Return [X, Y] of the center of cell containing provided text 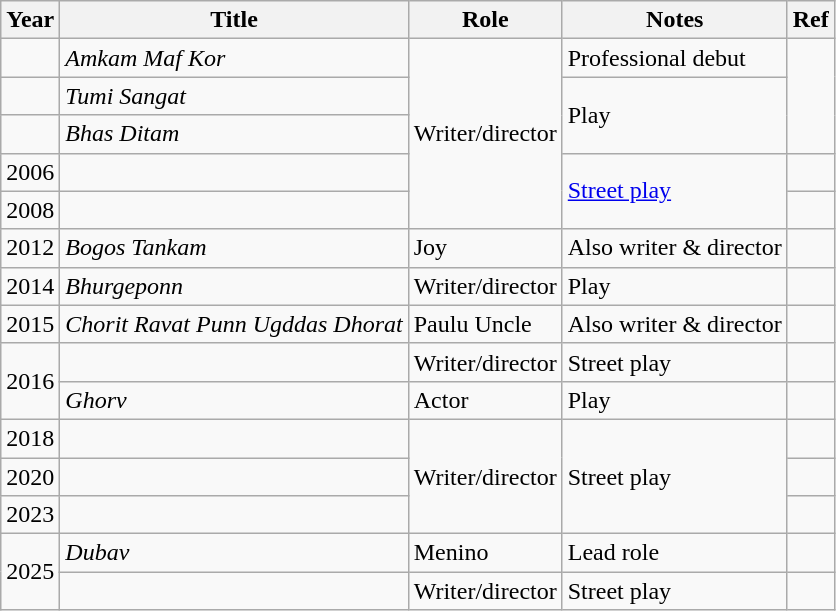
Role [485, 20]
Actor [485, 400]
Chorit Ravat Punn Ugddas Dhorat [234, 324]
Bogos Tankam [234, 248]
Lead role [674, 553]
Bhas Ditam [234, 134]
Paulu Uncle [485, 324]
Professional debut [674, 58]
Menino [485, 553]
2006 [30, 172]
Tumi Sangat [234, 96]
2015 [30, 324]
Bhurgeponn [234, 286]
2014 [30, 286]
2023 [30, 515]
2018 [30, 438]
2012 [30, 248]
Ghorv [234, 400]
Year [30, 20]
Joy [485, 248]
Dubav [234, 553]
Amkam Maf Kor [234, 58]
2020 [30, 477]
2025 [30, 572]
2008 [30, 210]
Title [234, 20]
Ref [810, 20]
Notes [674, 20]
2016 [30, 381]
